Search for the cell housing the specified text and yield its [x, y] center coordinate. 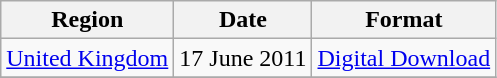
Format [404, 20]
17 June 2011 [243, 58]
Digital Download [404, 58]
Region [88, 20]
Date [243, 20]
United Kingdom [88, 58]
